Scan for the cell matching the given text and deliver its [x, y] coordinate at center. 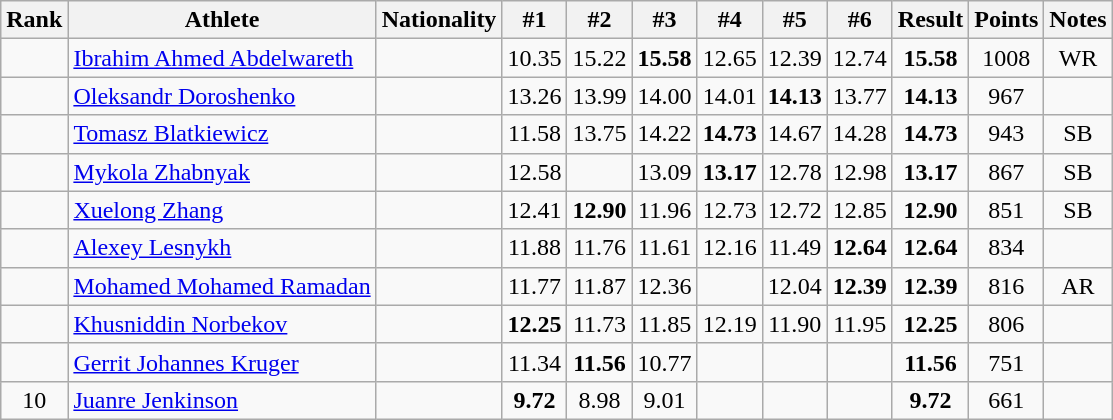
12.73 [730, 210]
Oleksandr Doroshenko [222, 96]
13.99 [600, 96]
Tomasz Blatkiewicz [222, 134]
Gerrit Johannes Kruger [222, 362]
12.36 [664, 286]
Ibrahim Ahmed Abdelwareth [222, 58]
#5 [794, 20]
10 [34, 400]
816 [1006, 286]
14.22 [664, 134]
Mykola Zhabnyak [222, 172]
11.58 [534, 134]
#4 [730, 20]
Alexey Lesnykh [222, 248]
8.98 [600, 400]
11.61 [664, 248]
#6 [860, 20]
13.77 [860, 96]
12.19 [730, 324]
14.01 [730, 96]
867 [1006, 172]
Mohamed Mohamed Ramadan [222, 286]
9.01 [664, 400]
12.04 [794, 286]
12.98 [860, 172]
11.87 [600, 286]
1008 [1006, 58]
13.75 [600, 134]
Result [930, 20]
12.85 [860, 210]
11.90 [794, 324]
#2 [600, 20]
Nationality [439, 20]
12.78 [794, 172]
943 [1006, 134]
661 [1006, 400]
Athlete [222, 20]
11.76 [600, 248]
10.35 [534, 58]
11.77 [534, 286]
13.09 [664, 172]
12.41 [534, 210]
11.95 [860, 324]
11.34 [534, 362]
12.58 [534, 172]
#1 [534, 20]
12.74 [860, 58]
967 [1006, 96]
AR [1078, 286]
Rank [34, 20]
Juanre Jenkinson [222, 400]
Points [1006, 20]
10.77 [664, 362]
15.22 [600, 58]
12.72 [794, 210]
12.16 [730, 248]
11.49 [794, 248]
11.73 [600, 324]
11.96 [664, 210]
WR [1078, 58]
Xuelong Zhang [222, 210]
Khusniddin Norbekov [222, 324]
851 [1006, 210]
14.67 [794, 134]
13.26 [534, 96]
11.88 [534, 248]
14.00 [664, 96]
14.28 [860, 134]
806 [1006, 324]
11.85 [664, 324]
751 [1006, 362]
834 [1006, 248]
Notes [1078, 20]
#3 [664, 20]
12.65 [730, 58]
